Pinpoint the cell where the given text exists, returning its (X, Y) midpoint coordinate. 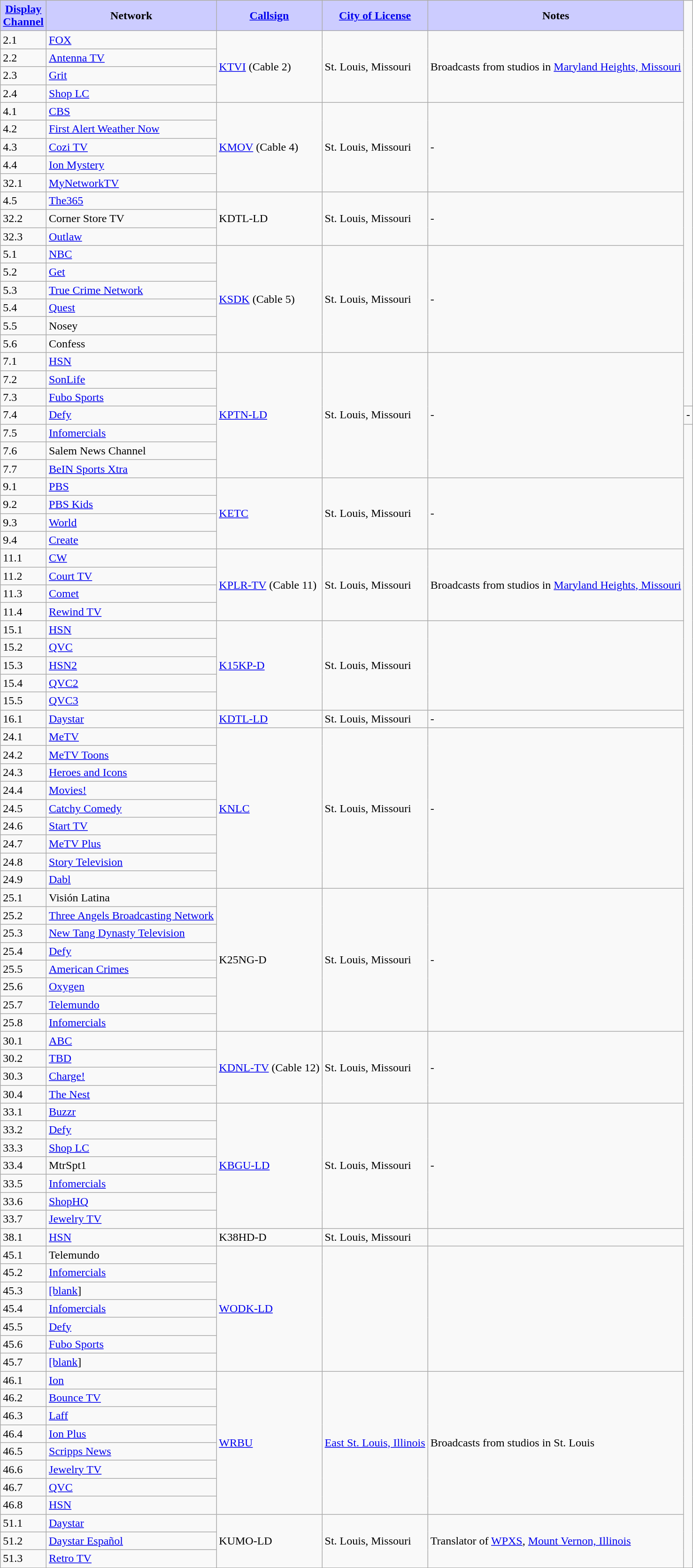
51.2 (23, 1541)
New Tang Dynasty Television (131, 933)
World (131, 523)
7.6 (23, 451)
MeTV Plus (131, 844)
24.6 (23, 826)
45.3 (23, 1291)
Movies! (131, 790)
46.7 (23, 1487)
11.4 (23, 612)
45.7 (23, 1362)
Dabl (131, 880)
Outlaw (131, 236)
4.1 (23, 111)
33.1 (23, 1112)
K15KP-D (269, 665)
TBD (131, 1058)
5.6 (23, 344)
45.6 (23, 1344)
7.3 (23, 397)
5.5 (23, 326)
Retro TV (131, 1559)
QVC3 (131, 701)
24.5 (23, 808)
KTVI (Cable 2) (269, 67)
2.4 (23, 93)
9.4 (23, 540)
15.3 (23, 665)
2.3 (23, 76)
4.3 (23, 147)
46.5 (23, 1452)
25.6 (23, 987)
The365 (131, 200)
24.3 (23, 772)
24.1 (23, 737)
5.2 (23, 272)
7.4 (23, 415)
Grit (131, 76)
Corner Store TV (131, 218)
KPTN-LD (269, 415)
KETC (269, 513)
7.5 (23, 433)
Notes (556, 16)
46.4 (23, 1434)
Laff (131, 1416)
2.2 (23, 58)
MeTV Toons (131, 754)
25.2 (23, 915)
Oxygen (131, 987)
MeTV (131, 737)
CBS (131, 111)
46.1 (23, 1380)
Ion Mystery (131, 165)
SonLife (131, 379)
WRBU (269, 1442)
East St. Louis, Illinois (375, 1442)
2.1 (23, 40)
5.4 (23, 308)
Bounce TV (131, 1398)
Get (131, 272)
Buzzr (131, 1112)
33.4 (23, 1166)
15.1 (23, 630)
True Crime Network (131, 290)
KMOV (Cable 4) (269, 147)
51.3 (23, 1559)
25.4 (23, 951)
25.7 (23, 1005)
K25NG-D (269, 960)
Create (131, 540)
32.1 (23, 183)
45.4 (23, 1308)
5.1 (23, 254)
Ion (131, 1380)
Rewind TV (131, 612)
11.3 (23, 594)
9.1 (23, 486)
NBC (131, 254)
The Nest (131, 1094)
Salem News Channel (131, 451)
Charge! (131, 1076)
33.7 (23, 1219)
Network (131, 16)
Quest (131, 308)
46.8 (23, 1505)
MtrSpt1 (131, 1166)
HSN2 (131, 665)
Catchy Comedy (131, 808)
ShopHQ (131, 1201)
Comet (131, 594)
30.2 (23, 1058)
Ion Plus (131, 1434)
15.5 (23, 701)
32.3 (23, 236)
QVC2 (131, 683)
Cozi TV (131, 147)
4.4 (23, 165)
25.1 (23, 898)
Broadcasts from studios in St. Louis (556, 1442)
30.1 (23, 1040)
Confess (131, 344)
25.5 (23, 969)
51.1 (23, 1523)
46.3 (23, 1416)
30.3 (23, 1076)
KBGU-LD (269, 1166)
46.2 (23, 1398)
15.2 (23, 647)
24.2 (23, 754)
Scripps News (131, 1452)
33.3 (23, 1148)
15.4 (23, 683)
33.6 (23, 1201)
45.2 (23, 1273)
KDNL-TV (Cable 12) (269, 1067)
ABC (131, 1040)
32.2 (23, 218)
30.4 (23, 1094)
CW (131, 558)
11.2 (23, 576)
9.2 (23, 504)
Start TV (131, 826)
DisplayChannel (23, 16)
PBS Kids (131, 504)
MyNetworkTV (131, 183)
5.3 (23, 290)
25.8 (23, 1022)
38.1 (23, 1237)
7.1 (23, 361)
KPLR-TV (Cable 11) (269, 585)
11.1 (23, 558)
Translator of WPXS, Mount Vernon, Illinois (556, 1541)
Court TV (131, 576)
Nosey (131, 326)
KUMO-LD (269, 1541)
Visión Latina (131, 898)
BeIN Sports Xtra (131, 469)
City of License (375, 16)
K38HD-D (269, 1237)
16.1 (23, 719)
7.2 (23, 379)
Daystar Español (131, 1541)
46.6 (23, 1469)
Three Angels Broadcasting Network (131, 915)
4.5 (23, 200)
24.4 (23, 790)
American Crimes (131, 969)
33.2 (23, 1130)
Callsign (269, 16)
KSDK (Cable 5) (269, 299)
Heroes and Icons (131, 772)
45.1 (23, 1255)
45.5 (23, 1326)
25.3 (23, 933)
First Alert Weather Now (131, 129)
PBS (131, 486)
33.5 (23, 1184)
Antenna TV (131, 58)
24.8 (23, 862)
KNLC (269, 808)
WODK-LD (269, 1308)
24.9 (23, 880)
FOX (131, 40)
4.2 (23, 129)
7.7 (23, 469)
Story Television (131, 862)
24.7 (23, 844)
9.3 (23, 523)
